From the cell containing the given text, extract its center point as [x, y] coordinate. 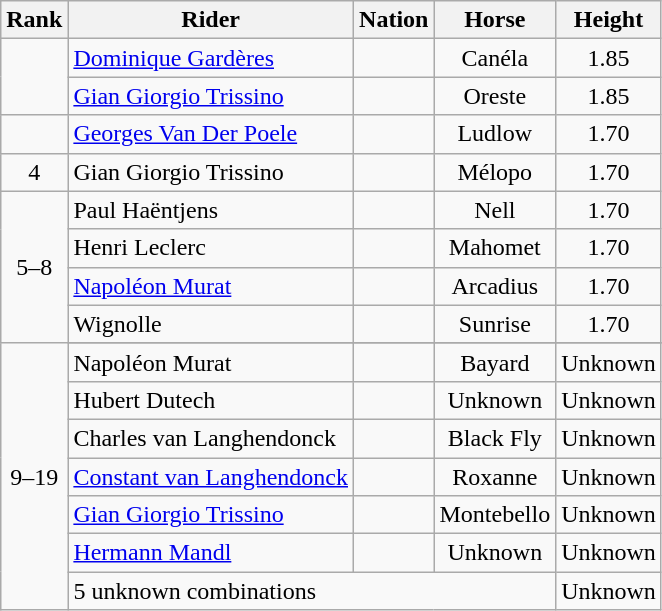
Georges Van Der Poele [211, 134]
Mélopo [495, 172]
Charles van Langhendonck [211, 438]
Henri Leclerc [211, 248]
Wignolle [211, 324]
Arcadius [495, 286]
Mahomet [495, 248]
Montebello [495, 515]
Oreste [495, 96]
Canéla [495, 58]
Roxanne [495, 477]
5 unknown combinations [312, 591]
Hubert Dutech [211, 400]
Ludlow [495, 134]
Nell [495, 210]
Rank [34, 20]
Constant van Langhendonck [211, 477]
Black Fly [495, 438]
Dominique Gardères [211, 58]
Paul Haëntjens [211, 210]
Hermann Mandl [211, 553]
Height [609, 20]
Horse [495, 20]
Sunrise [495, 324]
Rider [211, 20]
Bayard [495, 362]
4 [34, 172]
5–8 [34, 267]
Nation [394, 20]
9–19 [34, 476]
